Determine the (x, y) coordinate at the center of the cell enclosing the given text.  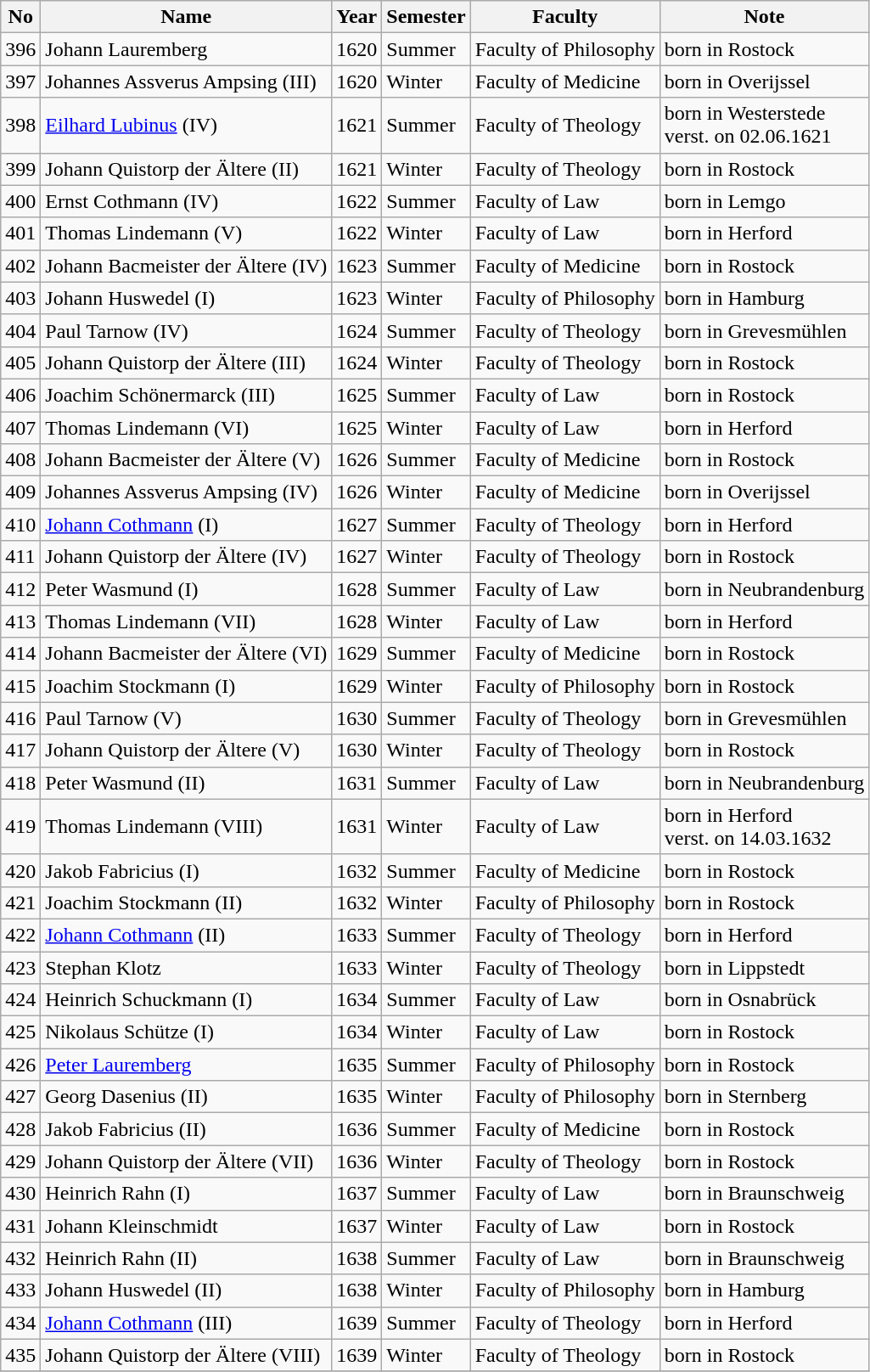
398 (20, 126)
Johann Quistorp der Ältere (V) (187, 751)
431 (20, 1226)
born in Lippstedt (764, 967)
Johann Quistorp der Ältere (VIII) (187, 1355)
406 (20, 395)
Johann Kleinschmidt (187, 1226)
397 (20, 82)
418 (20, 783)
404 (20, 330)
born in Westerstedeverst. on 02.06.1621 (764, 126)
421 (20, 902)
428 (20, 1129)
417 (20, 751)
Johann Bacmeister der Ältere (V) (187, 460)
425 (20, 1032)
411 (20, 557)
Thomas Lindemann (V) (187, 233)
Johann Bacmeister der Ältere (IV) (187, 266)
409 (20, 492)
405 (20, 363)
402 (20, 266)
Johann Cothmann (III) (187, 1323)
419 (20, 827)
Name (187, 17)
Johannes Assverus Ampsing (IV) (187, 492)
Year (356, 17)
Johann Quistorp der Ältere (IV) (187, 557)
Johann Quistorp der Ältere (II) (187, 169)
Johann Huswedel (I) (187, 298)
413 (20, 621)
430 (20, 1194)
Johann Quistorp der Ältere (VII) (187, 1161)
Thomas Lindemann (VII) (187, 621)
born in Herfordverst. on 14.03.1632 (764, 827)
No (20, 17)
399 (20, 169)
Johannes Assverus Ampsing (III) (187, 82)
Stephan Klotz (187, 967)
Heinrich Schuckmann (I) (187, 1000)
Joachim Schönermarck (III) (187, 395)
Johann Cothmann (I) (187, 525)
422 (20, 935)
401 (20, 233)
Georg Dasenius (II) (187, 1097)
Johann Huswedel (II) (187, 1290)
Thomas Lindemann (VIII) (187, 827)
born in Lemgo (764, 201)
408 (20, 460)
Johann Quistorp der Ältere (III) (187, 363)
Eilhard Lubinus (IV) (187, 126)
407 (20, 427)
Peter Wasmund (II) (187, 783)
Johann Lauremberg (187, 49)
Johann Cothmann (II) (187, 935)
born in Osnabrück (764, 1000)
Heinrich Rahn (I) (187, 1194)
Ernst Cothmann (IV) (187, 201)
Johann Bacmeister der Ältere (VI) (187, 654)
Jakob Fabricius (II) (187, 1129)
434 (20, 1323)
Semester (426, 17)
432 (20, 1258)
410 (20, 525)
Thomas Lindemann (VI) (187, 427)
Note (764, 17)
Heinrich Rahn (II) (187, 1258)
433 (20, 1290)
Paul Tarnow (IV) (187, 330)
396 (20, 49)
423 (20, 967)
born in Sternberg (764, 1097)
427 (20, 1097)
Nikolaus Schütze (I) (187, 1032)
420 (20, 870)
Peter Lauremberg (187, 1065)
415 (20, 686)
412 (20, 589)
414 (20, 654)
Joachim Stockmann (I) (187, 686)
429 (20, 1161)
400 (20, 201)
Joachim Stockmann (II) (187, 902)
Paul Tarnow (V) (187, 718)
Peter Wasmund (I) (187, 589)
Jakob Fabricius (I) (187, 870)
435 (20, 1355)
426 (20, 1065)
424 (20, 1000)
Faculty (565, 17)
403 (20, 298)
416 (20, 718)
